Return the [x, y] coordinate for the center point of the cell that contains the specified text.  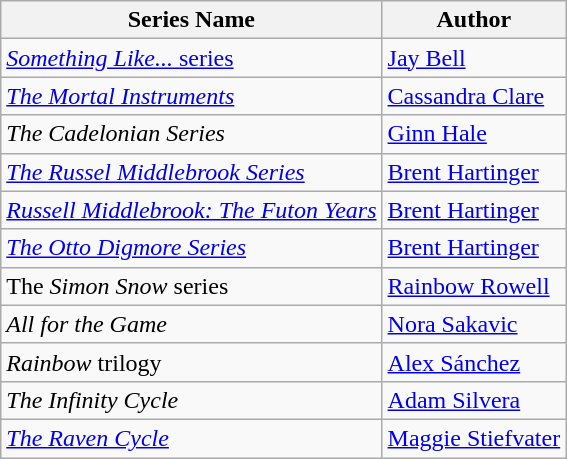
The Cadelonian Series [192, 134]
Adam Silvera [474, 400]
Cassandra Clare [474, 96]
The Otto Digmore Series [192, 248]
The Simon Snow series [192, 286]
Russell Middlebrook: The Futon Years [192, 210]
Series Name [192, 20]
The Russel Middlebrook Series [192, 172]
Ginn Hale [474, 134]
Rainbow Rowell [474, 286]
Rainbow trilogy [192, 362]
All for the Game [192, 324]
The Infinity Cycle [192, 400]
Something Like... series [192, 58]
Jay Bell [474, 58]
Nora Sakavic [474, 324]
Alex Sánchez [474, 362]
Author [474, 20]
The Raven Cycle [192, 438]
The Mortal Instruments [192, 96]
Maggie Stiefvater [474, 438]
